Identify which cell holds the provided text, then report its (x, y) central coordinate. 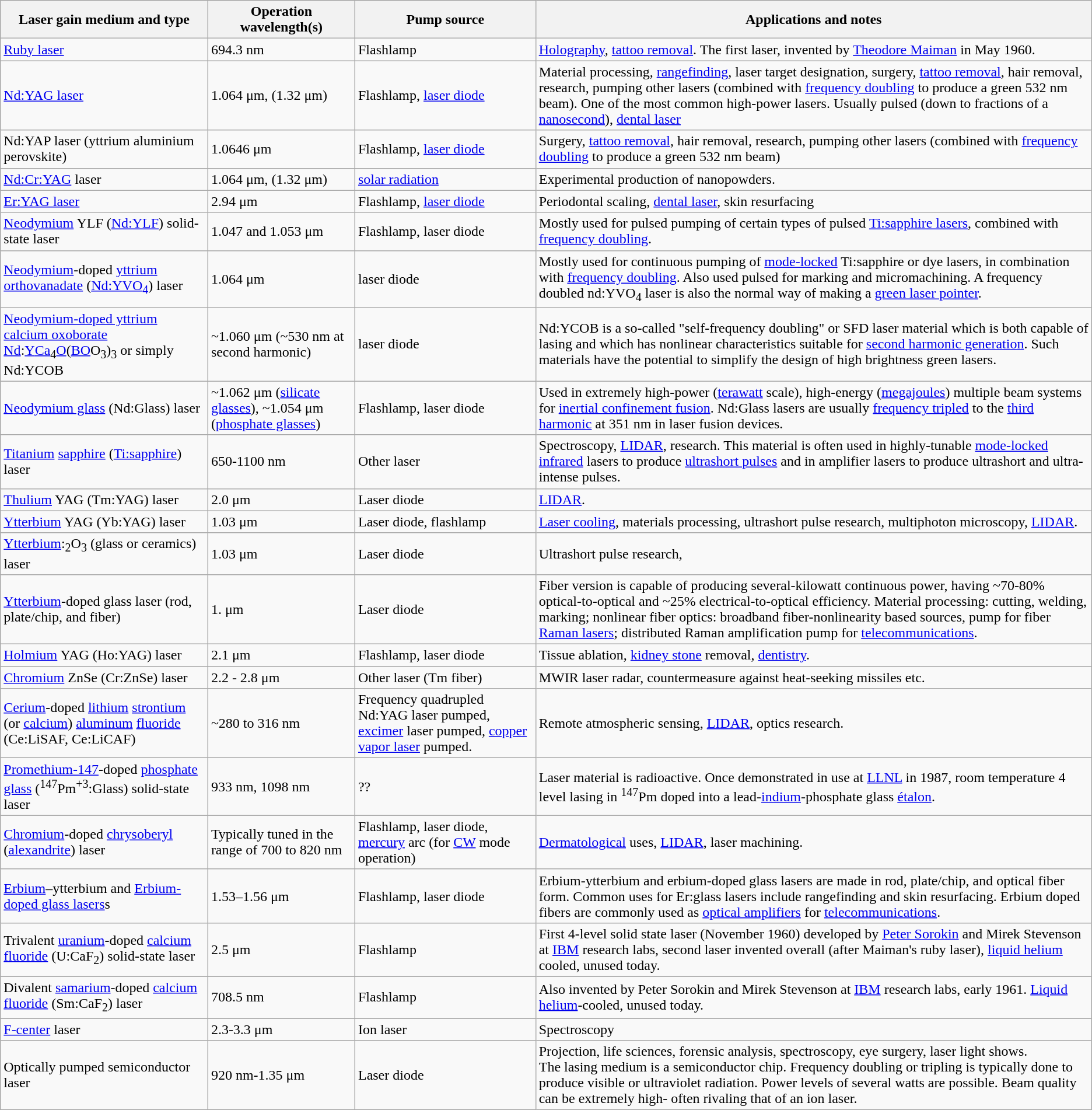
Cerium-doped lithium strontium (or calcium) aluminum fluoride (Ce:LiSAF, Ce:LiCAF) (104, 724)
Remote atmospheric sensing, LIDAR, optics research. (813, 724)
Holmium YAG (Ho:YAG) laser (104, 655)
~280 to 316 nm (281, 724)
Frequency quadrupled Nd:YAG laser pumped, excimer laser pumped, copper vapor laser pumped. (445, 724)
1.0646 μm (281, 149)
Neodymium glass (Nd:Glass) laser (104, 408)
1. μm (281, 609)
Trivalent uranium-doped calcium fluoride (U:CaF2) solid-state laser (104, 950)
Other laser (445, 462)
Nd:YAP laser (yttrium aluminium perovskite) (104, 149)
Laser cooling, materials processing, ultrashort pulse research, multiphoton microscopy, LIDAR. (813, 522)
1.064 μm (281, 279)
Nd:YAG laser (104, 96)
Ytterbium YAG (Yb:YAG) laser (104, 522)
Mostly used for pulsed pumping of certain types of pulsed Ti:sapphire lasers, combined with frequency doubling. (813, 231)
Ytterbium-doped glass laser (rod, plate/chip, and fiber) (104, 609)
Dermatological uses, LIDAR, laser machining. (813, 842)
933 nm, 1098 nm (281, 787)
Spectroscopy (813, 1029)
LIDAR. (813, 500)
Applications and notes (813, 20)
1.047 and 1.053 μm (281, 231)
Also invented by Peter Sorokin and Mirek Stevenson at IBM research labs, early 1961. Liquid helium-cooled, unused today. (813, 997)
Optically pumped semiconductor laser (104, 1075)
Erbium–ytterbium and Erbium-doped glass laserss (104, 896)
Neodymium-doped yttrium orthovanadate (Nd:YVO4) laser (104, 279)
Periodontal scaling, dental laser, skin resurfacing (813, 201)
Chromium-doped chrysoberyl (alexandrite) laser (104, 842)
Typically tuned in the range of 700 to 820 nm (281, 842)
1.53–1.56 μm (281, 896)
2.5 μm (281, 950)
?? (445, 787)
Thulium YAG (Tm:YAG) laser (104, 500)
Tissue ablation, kidney stone removal, dentistry. (813, 655)
Neodymium-doped yttrium calcium oxoborate Nd:YCa4O(BOO3)3 or simply Nd:YCOB (104, 344)
708.5 nm (281, 997)
650-1100 nm (281, 462)
solar radiation (445, 179)
Laser diode, flashlamp (445, 522)
Ytterbium:2O3 (glass or ceramics) laser (104, 553)
Titanium sapphire (Ti:sapphire) laser (104, 462)
694.3 nm (281, 50)
2.3-3.3 μm (281, 1029)
Ruby laser (104, 50)
Neodymium YLF (Nd:YLF) solid-state laser (104, 231)
F-center laser (104, 1029)
2.0 μm (281, 500)
2.1 μm (281, 655)
920 nm-1.35 μm (281, 1075)
Flashlamp, laser diode, mercury arc (for CW mode operation) (445, 842)
~1.060 μm (~530 nm at second harmonic) (281, 344)
Experimental production of nanopowders. (813, 179)
Ultrashort pulse research, (813, 553)
Pump source (445, 20)
Holography, tattoo removal. The first laser, invented by Theodore Maiman in May 1960. (813, 50)
Chromium ZnSe (Cr:ZnSe) laser (104, 678)
Er:YAG laser (104, 201)
Laser gain medium and type (104, 20)
Ion laser (445, 1029)
Divalent samarium-doped calcium fluoride (Sm:CaF2) laser (104, 997)
MWIR laser radar, countermeasure against heat-seeking missiles etc. (813, 678)
Operation wavelength(s) (281, 20)
2.2 - 2.8 μm (281, 678)
~1.062 μm (silicate glasses), ~1.054 μm (phosphate glasses) (281, 408)
2.94 μm (281, 201)
Other laser (Tm fiber) (445, 678)
Nd:Cr:YAG laser (104, 179)
Promethium-147-doped phosphate glass (147Pm+3:Glass) solid-state laser (104, 787)
Surgery, tattoo removal, hair removal, research, pumping other lasers (combined with frequency doubling to produce a green 532 nm beam) (813, 149)
